For the text-containing cell, return its midpoint in [X, Y] coordinate format. 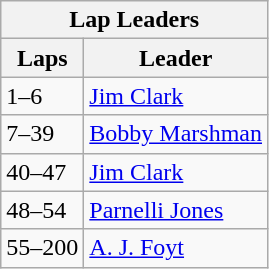
Lap Leaders [134, 20]
1–6 [42, 96]
A. J. Foyt [176, 248]
7–39 [42, 134]
55–200 [42, 248]
40–47 [42, 172]
Leader [176, 58]
48–54 [42, 210]
Bobby Marshman [176, 134]
Laps [42, 58]
Parnelli Jones [176, 210]
